Extract the [x, y] coordinate from the center of the cell holding the provided text.  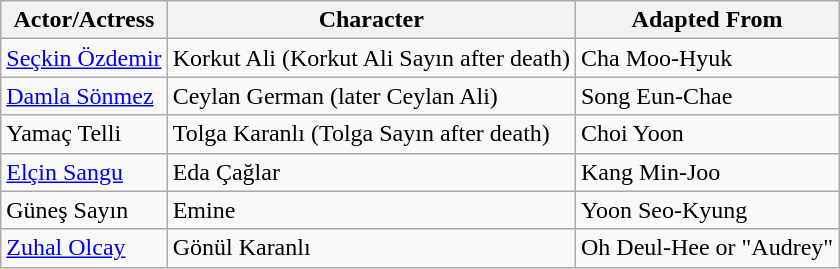
Actor/Actress [84, 20]
Gönül Karanlı [371, 248]
Damla Sönmez [84, 96]
Character [371, 20]
Adapted From [706, 20]
Choi Yoon [706, 134]
Tolga Karanlı (Tolga Sayın after death) [371, 134]
Oh Deul-Hee or "Audrey" [706, 248]
Song Eun-Chae [706, 96]
Eda Çağlar [371, 172]
Ceylan German (later Ceylan Ali) [371, 96]
Elçin Sangu [84, 172]
Seçkin Özdemir [84, 58]
Güneş Sayın [84, 210]
Yoon Seo-Kyung [706, 210]
Emine [371, 210]
Yamaç Telli [84, 134]
Cha Moo-Hyuk [706, 58]
Kang Min-Joo [706, 172]
Korkut Ali (Korkut Ali Sayın after death) [371, 58]
Zuhal Olcay [84, 248]
